Output the (x, y) coordinate of the center of the cell containing the given text.  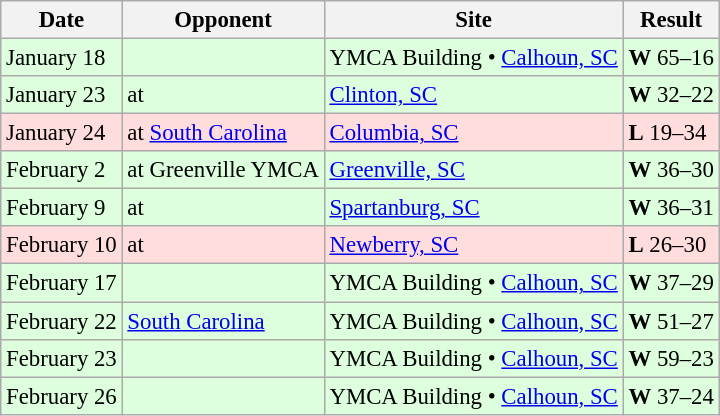
W 59–23 (671, 358)
January 23 (62, 95)
January 24 (62, 133)
Result (671, 20)
Newberry, SC (474, 245)
February 10 (62, 245)
Greenville, SC (474, 170)
W 51–27 (671, 321)
W 36–30 (671, 170)
Date (62, 20)
L 26–30 (671, 245)
February 2 (62, 170)
February 26 (62, 396)
W 37–29 (671, 283)
W 65–16 (671, 58)
W 32–22 (671, 95)
Site (474, 20)
January 18 (62, 58)
February 23 (62, 358)
W 36–31 (671, 208)
Spartanburg, SC (474, 208)
Clinton, SC (474, 95)
Opponent (223, 20)
Columbia, SC (474, 133)
at South Carolina (223, 133)
at Greenville YMCA (223, 170)
L 19–34 (671, 133)
February 17 (62, 283)
South Carolina (223, 321)
February 22 (62, 321)
W 37–24 (671, 396)
February 9 (62, 208)
